Return the (x, y) coordinate for the center point of the cell that contains the specified text.  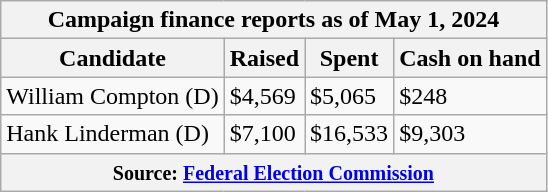
$7,100 (264, 134)
Cash on hand (470, 58)
Raised (264, 58)
Spent (350, 58)
$248 (470, 96)
Candidate (112, 58)
$9,303 (470, 134)
Source: Federal Election Commission (274, 172)
William Compton (D) (112, 96)
$4,569 (264, 96)
$5,065 (350, 96)
$16,533 (350, 134)
Hank Linderman (D) (112, 134)
Campaign finance reports as of May 1, 2024 (274, 20)
